Identify which cell holds the provided text, then report its [x, y] central coordinate. 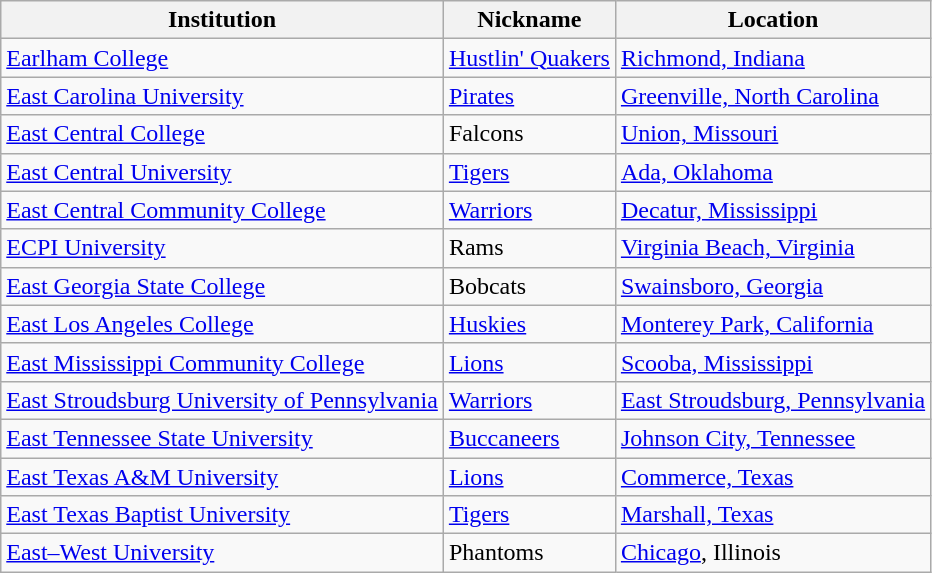
East Los Angeles College [222, 324]
Johnson City, Tennessee [772, 438]
East Carolina University [222, 96]
Location [772, 20]
Nickname [529, 20]
Decatur, Mississippi [772, 210]
Huskies [529, 324]
Pirates [529, 96]
East Tennessee State University [222, 438]
East Georgia State College [222, 286]
Union, Missouri [772, 134]
East Mississippi Community College [222, 362]
Commerce, Texas [772, 477]
East Central College [222, 134]
Buccaneers [529, 438]
East Stroudsburg University of Pennsylvania [222, 400]
Falcons [529, 134]
East Central University [222, 172]
Hustlin' Quakers [529, 58]
Richmond, Indiana [772, 58]
Monterey Park, California [772, 324]
Marshall, Texas [772, 515]
ECPI University [222, 248]
East Texas Baptist University [222, 515]
Earlham College [222, 58]
East–West University [222, 553]
East Central Community College [222, 210]
Virginia Beach, Virginia [772, 248]
Institution [222, 20]
East Stroudsburg, Pennsylvania [772, 400]
Phantoms [529, 553]
Bobcats [529, 286]
Ada, Oklahoma [772, 172]
East Texas A&M University [222, 477]
Swainsboro, Georgia [772, 286]
Rams [529, 248]
Chicago, Illinois [772, 553]
Scooba, Mississippi [772, 362]
Greenville, North Carolina [772, 96]
